From the cell containing the given text, extract its center point as (X, Y) coordinate. 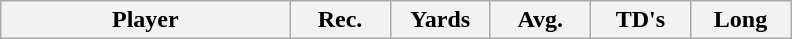
Rec. (340, 20)
Player (146, 20)
Avg. (540, 20)
TD's (640, 20)
Long (740, 20)
Yards (440, 20)
